From the cell containing the given text, extract its center point as (x, y) coordinate. 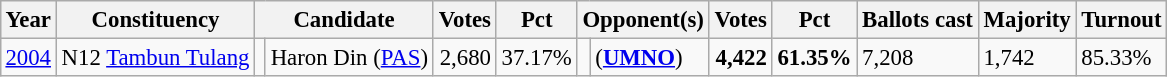
2004 (28, 57)
N12 Tambun Tulang (155, 57)
85.33% (1122, 57)
2,680 (464, 57)
Turnout (1122, 20)
Haron Din (PAS) (349, 57)
Constituency (155, 20)
4,422 (740, 57)
Ballots cast (918, 20)
1,742 (1027, 57)
Candidate (344, 20)
Year (28, 20)
37.17% (536, 57)
61.35% (814, 57)
(UMNO) (650, 57)
Majority (1027, 20)
7,208 (918, 57)
Opponent(s) (643, 20)
